Pinpoint the cell where the given text exists, returning its (x, y) midpoint coordinate. 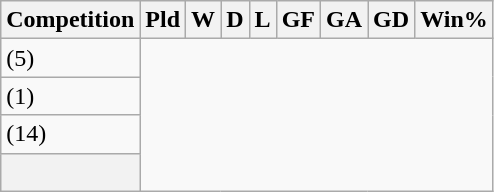
D (235, 20)
(14) (70, 134)
GA (344, 20)
Competition (70, 20)
W (204, 20)
Win% (454, 20)
GF (298, 20)
GD (392, 20)
L (262, 20)
(1) (70, 96)
Pld (163, 20)
(5) (70, 58)
